Output the (X, Y) coordinate of the center of the cell containing the given text.  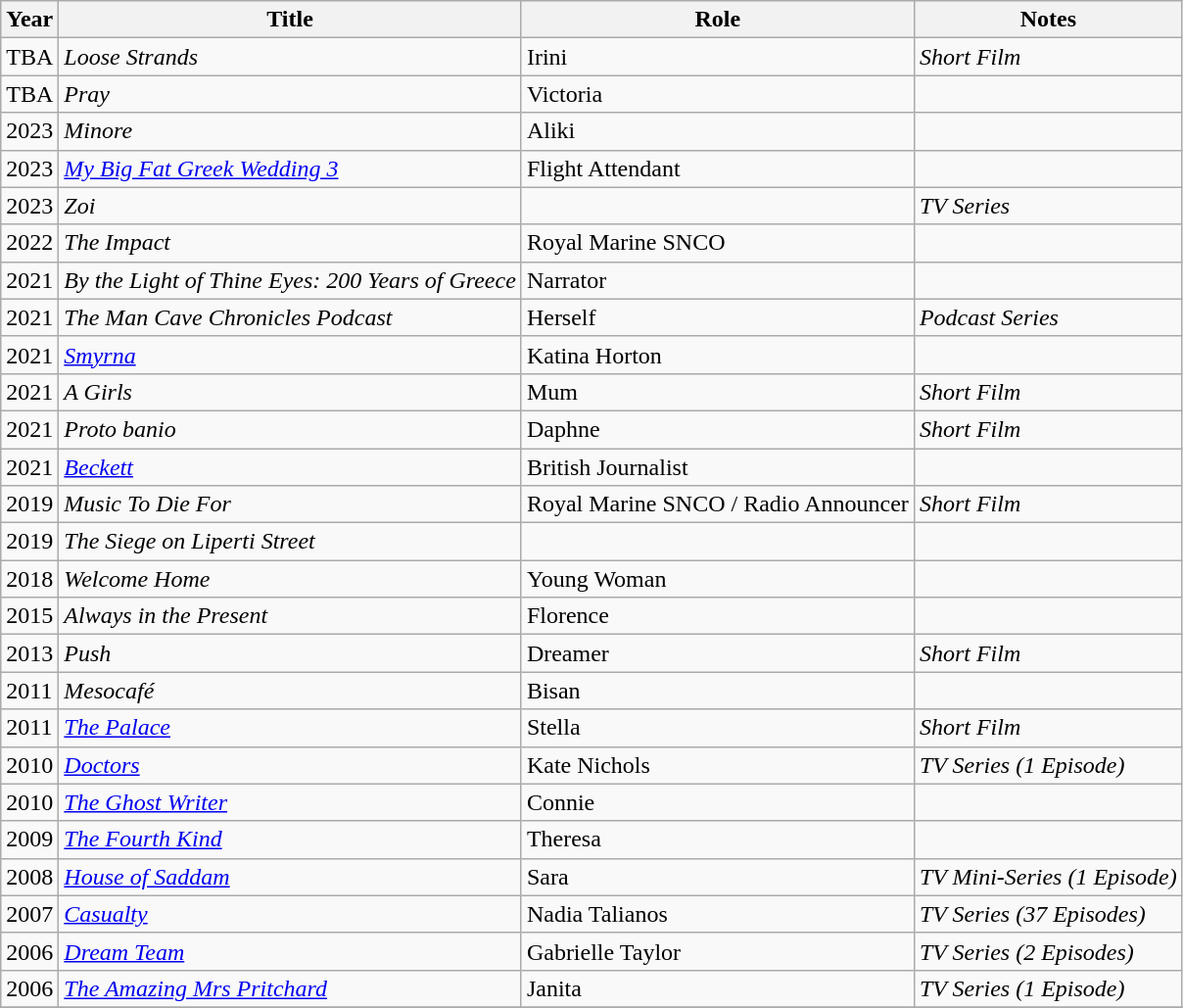
Stella (717, 728)
2015 (29, 616)
2009 (29, 840)
Doctors (290, 765)
Janita (717, 988)
Year (29, 20)
Push (290, 653)
The Palace (290, 728)
Zoi (290, 206)
Narrator (717, 280)
A Girls (290, 392)
Dreamer (717, 653)
TV Series (2 Episodes) (1048, 951)
2008 (29, 877)
2013 (29, 653)
2022 (29, 243)
Young Woman (717, 579)
Welcome Home (290, 579)
Theresa (717, 840)
Mesocafé (290, 691)
House of Saddam (290, 877)
TV Mini-Series (1 Episode) (1048, 877)
Casualty (290, 914)
The Man Cave Chronicles Podcast (290, 317)
Royal Marine SNCO (717, 243)
Title (290, 20)
The Fourth Kind (290, 840)
Bisan (717, 691)
Connie (717, 802)
The Siege on Liperti Street (290, 542)
Notes (1048, 20)
Minore (290, 131)
Loose Strands (290, 57)
The Ghost Writer (290, 802)
British Journalist (717, 467)
My Big Fat Greek Wedding 3 (290, 168)
Irini (717, 57)
TV Series (1048, 206)
Pray (290, 94)
Dream Team (290, 951)
Royal Marine SNCO / Radio Announcer (717, 504)
Herself (717, 317)
Nadia Talianos (717, 914)
Podcast Series (1048, 317)
Always in the Present (290, 616)
Katina Horton (717, 355)
The Amazing Mrs Pritchard (290, 988)
Flight Attendant (717, 168)
Florence (717, 616)
2007 (29, 914)
Proto banio (290, 429)
By the Light of Thine Eyes: 200 Years of Greece (290, 280)
Aliki (717, 131)
The Impact (290, 243)
TV Series (37 Episodes) (1048, 914)
Role (717, 20)
Victoria (717, 94)
Music To Die For (290, 504)
2018 (29, 579)
Daphne (717, 429)
Smyrna (290, 355)
Beckett (290, 467)
Kate Nichols (717, 765)
Mum (717, 392)
Gabrielle Taylor (717, 951)
Sara (717, 877)
